Return (X, Y) of the center of cell containing provided text 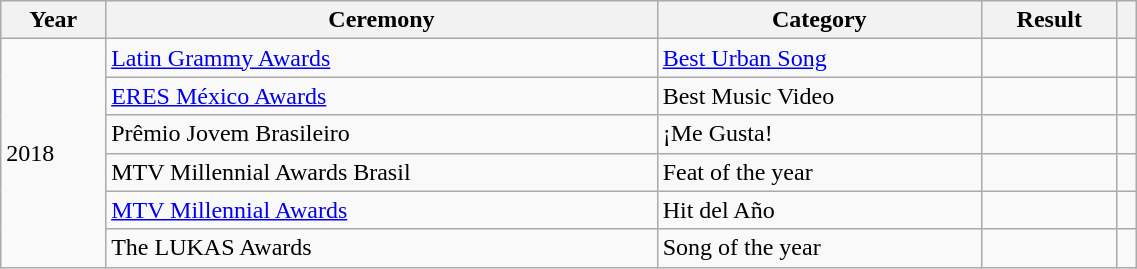
The LUKAS Awards (382, 248)
MTV Millennial Awards Brasil (382, 172)
Hit del Año (819, 210)
Best Music Video (819, 96)
Prêmio Jovem Brasileiro (382, 134)
2018 (54, 153)
Year (54, 20)
Feat of the year (819, 172)
Ceremony (382, 20)
Song of the year (819, 248)
Category (819, 20)
ERES México Awards (382, 96)
Latin Grammy Awards (382, 58)
MTV Millennial Awards (382, 210)
Result (1049, 20)
Best Urban Song (819, 58)
¡Me Gusta! (819, 134)
